Locate the cell with the specified text and output its (X, Y) center coordinate. 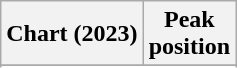
Peakposition (189, 34)
Chart (2023) (72, 34)
